Identify which cell holds the provided text, then report its (X, Y) central coordinate. 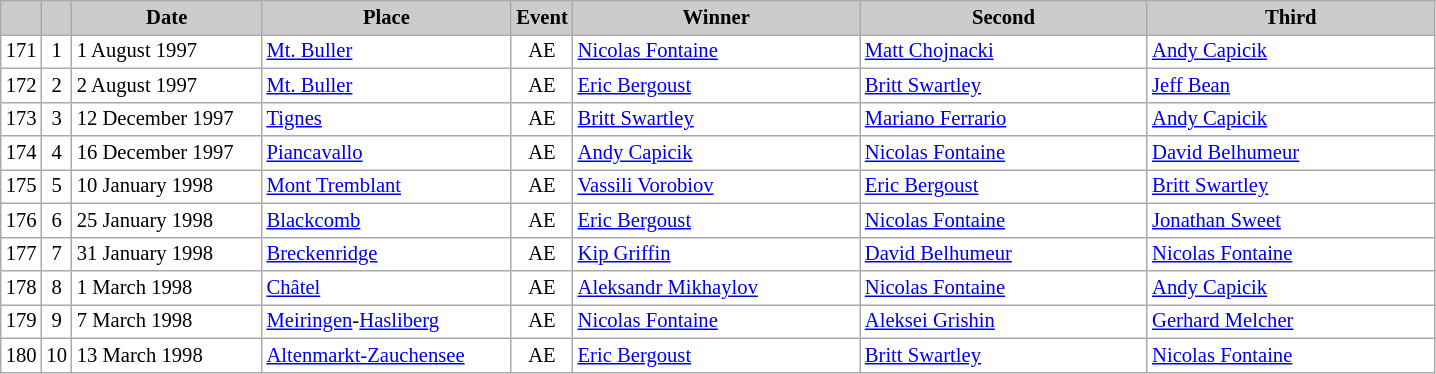
Tignes (387, 119)
1 (56, 51)
Place (387, 17)
Event (542, 17)
177 (22, 254)
Jonathan Sweet (1290, 220)
Matt Chojnacki (1004, 51)
172 (22, 85)
171 (22, 51)
16 December 1997 (167, 153)
2 August 1997 (167, 85)
7 (56, 254)
6 (56, 220)
Châtel (387, 287)
Blackcomb (387, 220)
Breckenridge (387, 254)
Kip Griffin (716, 254)
8 (56, 287)
180 (22, 355)
Altenmarkt-Zauchensee (387, 355)
2 (56, 85)
Aleksei Grishin (1004, 321)
175 (22, 186)
3 (56, 119)
13 March 1998 (167, 355)
25 January 1998 (167, 220)
5 (56, 186)
Third (1290, 17)
176 (22, 220)
4 (56, 153)
179 (22, 321)
173 (22, 119)
Jeff Bean (1290, 85)
10 (56, 355)
Winner (716, 17)
Piancavallo (387, 153)
12 December 1997 (167, 119)
Meiringen-Hasliberg (387, 321)
1 March 1998 (167, 287)
Vassili Vorobiov (716, 186)
178 (22, 287)
7 March 1998 (167, 321)
Mont Tremblant (387, 186)
31 January 1998 (167, 254)
1 August 1997 (167, 51)
Mariano Ferrario (1004, 119)
9 (56, 321)
Aleksandr Mikhaylov (716, 287)
10 January 1998 (167, 186)
174 (22, 153)
Gerhard Melcher (1290, 321)
Date (167, 17)
Second (1004, 17)
